Detect which cell encompasses the target text, then output its [X, Y] center coordinate. 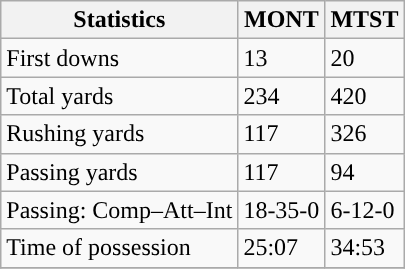
234 [282, 96]
Time of possession [120, 248]
Passing yards [120, 172]
Total yards [120, 96]
34:53 [364, 248]
MONT [282, 20]
20 [364, 58]
25:07 [282, 248]
First downs [120, 58]
326 [364, 134]
Rushing yards [120, 134]
18-35-0 [282, 210]
6-12-0 [364, 210]
MTST [364, 20]
94 [364, 172]
Passing: Comp–Att–Int [120, 210]
13 [282, 58]
420 [364, 96]
Statistics [120, 20]
